Provide the [X, Y] coordinate of the cell's center where the given text is located.  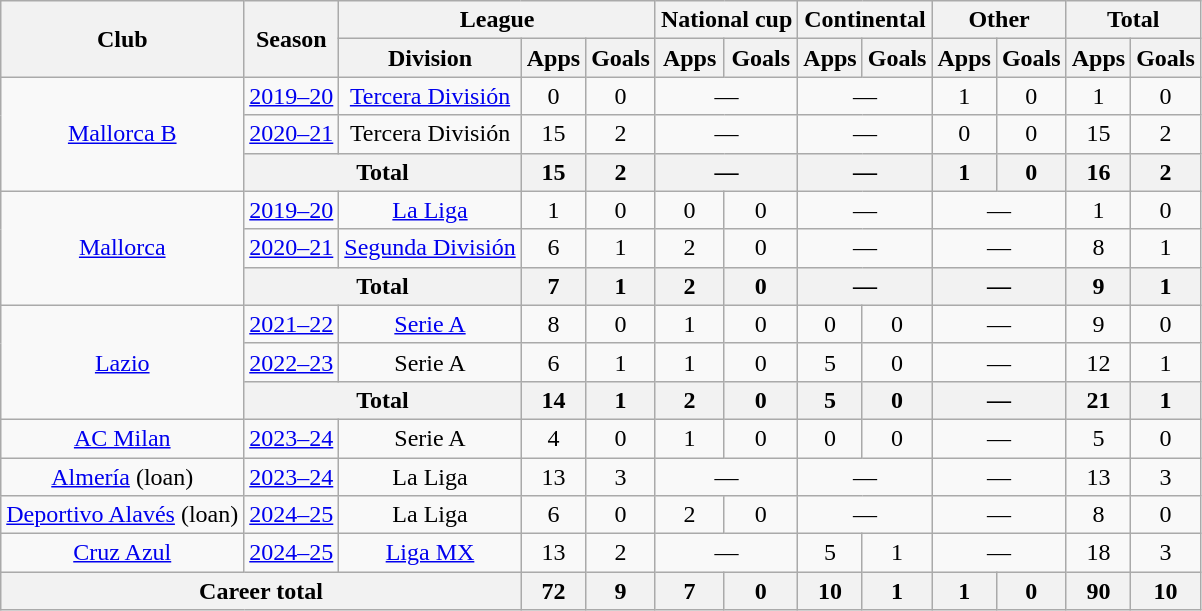
18 [1098, 553]
Career total [261, 591]
Lazio [122, 362]
Other [999, 20]
12 [1098, 362]
Almería (loan) [122, 477]
Season [292, 39]
16 [1098, 172]
Liga MX [430, 553]
21 [1098, 400]
14 [553, 400]
Continental [865, 20]
Mallorca [122, 248]
National cup [726, 20]
4 [553, 438]
Division [430, 58]
Deportivo Alavés (loan) [122, 515]
Club [122, 39]
2021–22 [292, 324]
AC Milan [122, 438]
Mallorca B [122, 134]
Segunda División [430, 248]
2022–23 [292, 362]
League [498, 20]
Cruz Azul [122, 553]
90 [1098, 591]
72 [553, 591]
